Capture the cell that displays the provided text and extract its (x, y) central coordinate. 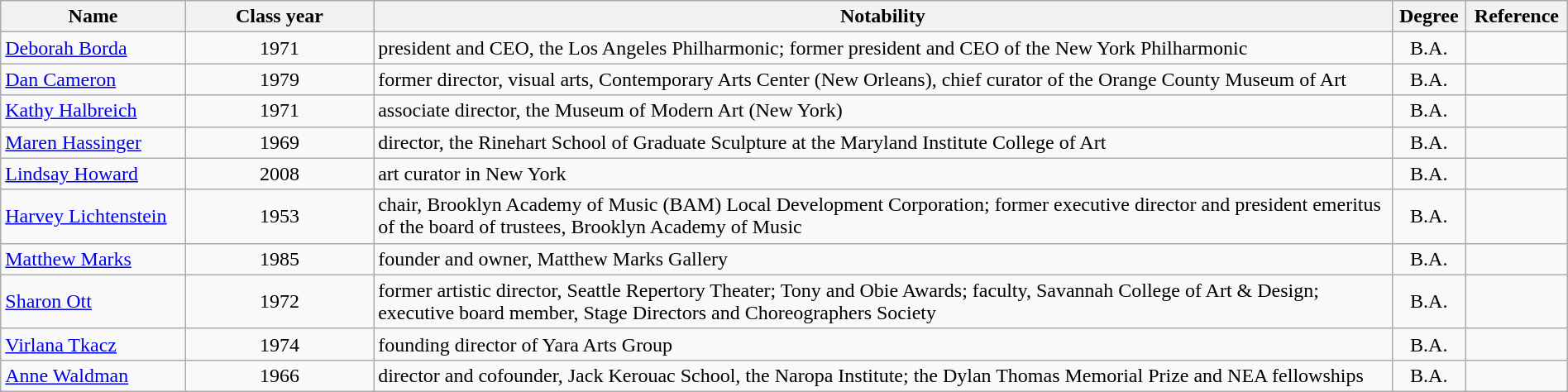
Kathy Halbreich (93, 111)
Sharon Ott (93, 301)
president and CEO, the Los Angeles Philharmonic; former president and CEO of the New York Philharmonic (883, 48)
founder and owner, Matthew Marks Gallery (883, 259)
Deborah Borda (93, 48)
Anne Waldman (93, 375)
1974 (280, 344)
Class year (280, 17)
former director, visual arts, Contemporary Arts Center (New Orleans), chief curator of the Orange County Museum of Art (883, 79)
1972 (280, 301)
Degree (1429, 17)
1985 (280, 259)
art curator in New York (883, 174)
director, the Rinehart School of Graduate Sculpture at the Maryland Institute College of Art (883, 142)
1966 (280, 375)
Name (93, 17)
Virlana Tkacz (93, 344)
director and cofounder, Jack Kerouac School, the Naropa Institute; the Dylan Thomas Memorial Prize and NEA fellowships (883, 375)
Dan Cameron (93, 79)
Matthew Marks (93, 259)
Harvey Lichtenstein (93, 217)
Lindsay Howard (93, 174)
1979 (280, 79)
Notability (883, 17)
associate director, the Museum of Modern Art (New York) (883, 111)
Reference (1517, 17)
2008 (280, 174)
1953 (280, 217)
1969 (280, 142)
Maren Hassinger (93, 142)
founding director of Yara Arts Group (883, 344)
